Identify which cell holds the provided text, then report its [x, y] central coordinate. 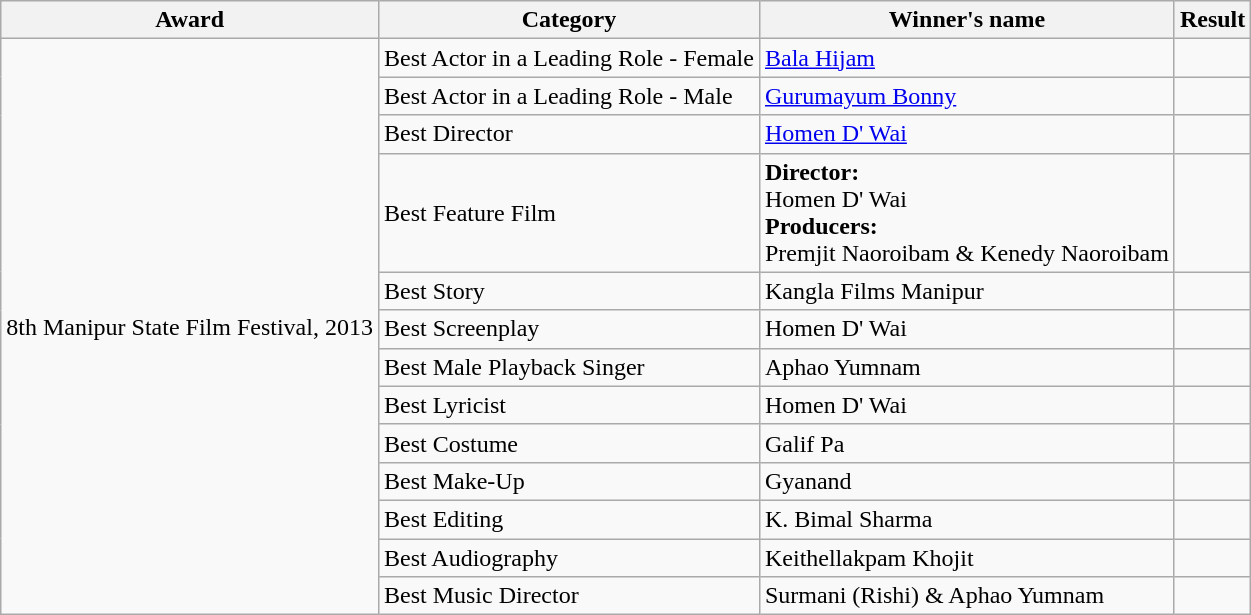
Director:Homen D' WaiProducers:Premjit Naoroibam & Kenedy Naoroibam [966, 212]
Best Feature Film [568, 212]
Best Editing [568, 519]
Best Director [568, 134]
Best Story [568, 291]
Best Actor in a Leading Role - Female [568, 58]
Best Make-Up [568, 481]
Kangla Films Manipur [966, 291]
Award [190, 20]
Category [568, 20]
Galif Pa [966, 443]
Bala Hijam [966, 58]
Gyanand [966, 481]
8th Manipur State Film Festival, 2013 [190, 327]
Winner's name [966, 20]
Gurumayum Bonny [966, 96]
Best Lyricist [568, 405]
Best Male Playback Singer [568, 367]
Best Music Director [568, 596]
Best Costume [568, 443]
Best Actor in a Leading Role - Male [568, 96]
Keithellakpam Khojit [966, 557]
K. Bimal Sharma [966, 519]
Surmani (Rishi) & Aphao Yumnam [966, 596]
Result [1212, 20]
Best Screenplay [568, 329]
Aphao Yumnam [966, 367]
Best Audiography [568, 557]
